Extract the [X, Y] coordinate from the center of the cell holding the provided text.  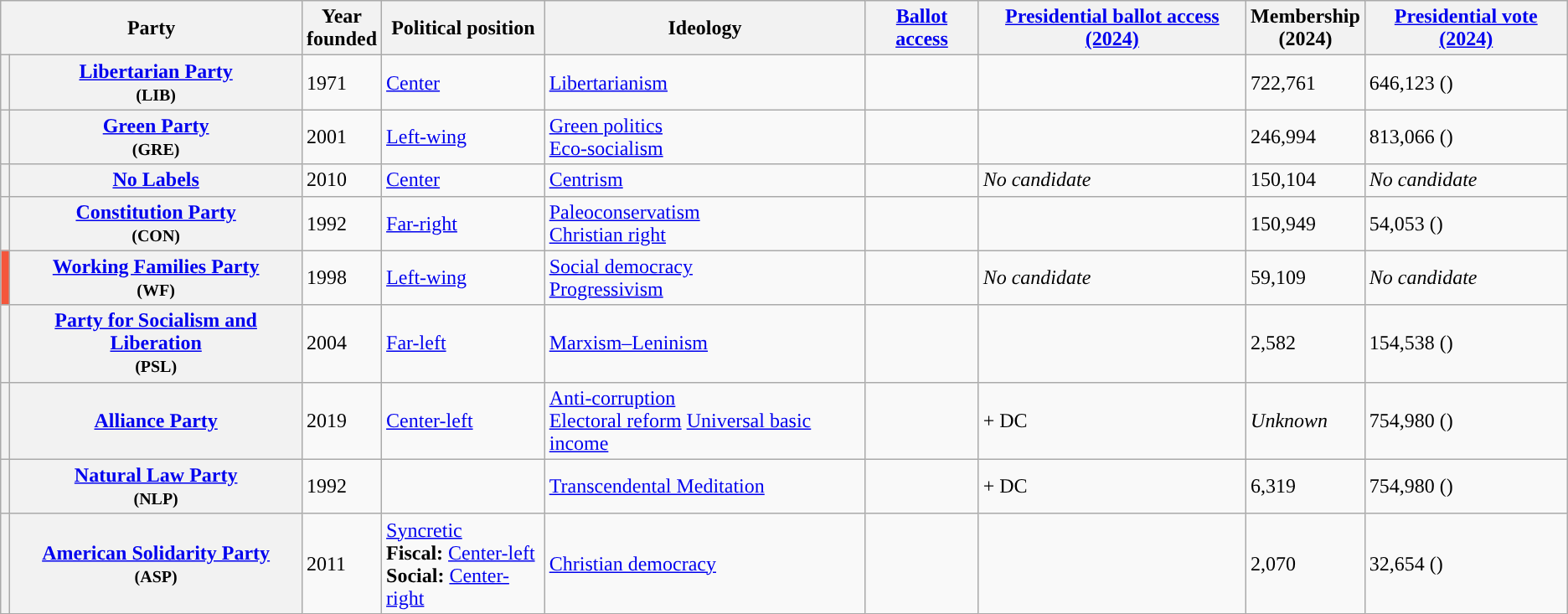
646,123 () [1466, 82]
Party [152, 28]
Libertarianism [705, 82]
2011 [342, 563]
Libertarian Party(LIB) [156, 82]
Political position [464, 28]
Center-left [464, 421]
Christian democracy [705, 563]
722,761 [1306, 82]
246,994 [1306, 137]
2004 [342, 343]
Green politicsEco-socialism [705, 137]
2019 [342, 421]
Presidential vote (2024) [1466, 28]
SyncreticFiscal: Center-leftSocial: Center-right [464, 563]
Social democracyProgressivism [705, 278]
Working Families Party(WF) [156, 278]
Alliance Party [156, 421]
Membership(2024) [1306, 28]
Yearfounded [342, 28]
Anti-corruptionElectoral reform Universal basic income [705, 421]
1998 [342, 278]
Green Party(GRE) [156, 137]
Far-right [464, 223]
59,109 [1306, 278]
Natural Law Party(NLP) [156, 486]
150,104 [1306, 180]
No Labels [156, 180]
Centrism [705, 180]
PaleoconservatismChristian right [705, 223]
Ballot access [921, 28]
Party for Socialism and Liberation(PSL) [156, 343]
154,538 () [1466, 343]
Marxism–Leninism [705, 343]
Transcendental Meditation [705, 486]
2010 [342, 180]
American Solidarity Party(ASP) [156, 563]
Constitution Party(CON) [156, 223]
54,053 () [1466, 223]
2,070 [1306, 563]
Ideology [705, 28]
6,319 [1306, 486]
32,654 () [1466, 563]
Unknown [1306, 421]
Far-left [464, 343]
1971 [342, 82]
Presidential ballot access (2024) [1112, 28]
2001 [342, 137]
813,066 () [1466, 137]
2,582 [1306, 343]
150,949 [1306, 223]
